Determine the [x, y] coordinate at the center of the cell enclosing the given text.  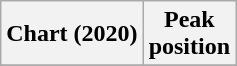
Peakposition [189, 34]
Chart (2020) [72, 34]
